Find where the given text appears and provide that cell's center as (X, Y) coordinate. 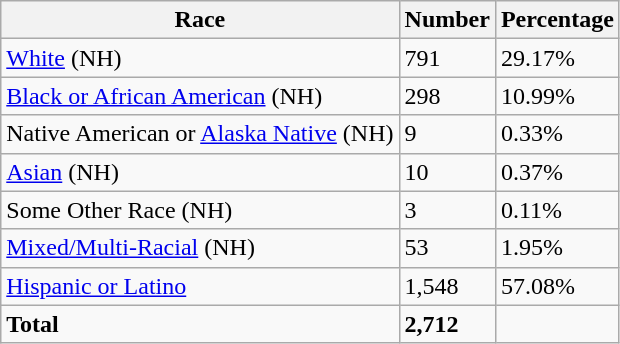
10 (447, 172)
Hispanic or Latino (200, 286)
3 (447, 210)
57.08% (557, 286)
Race (200, 20)
0.11% (557, 210)
0.33% (557, 134)
0.37% (557, 172)
1.95% (557, 248)
White (NH) (200, 58)
9 (447, 134)
Number (447, 20)
2,712 (447, 324)
Native American or Alaska Native (NH) (200, 134)
Some Other Race (NH) (200, 210)
1,548 (447, 286)
Black or African American (NH) (200, 96)
791 (447, 58)
Asian (NH) (200, 172)
29.17% (557, 58)
Total (200, 324)
Percentage (557, 20)
53 (447, 248)
10.99% (557, 96)
Mixed/Multi-Racial (NH) (200, 248)
298 (447, 96)
